Return the [x, y] coordinate for the center point of the cell that contains the specified text.  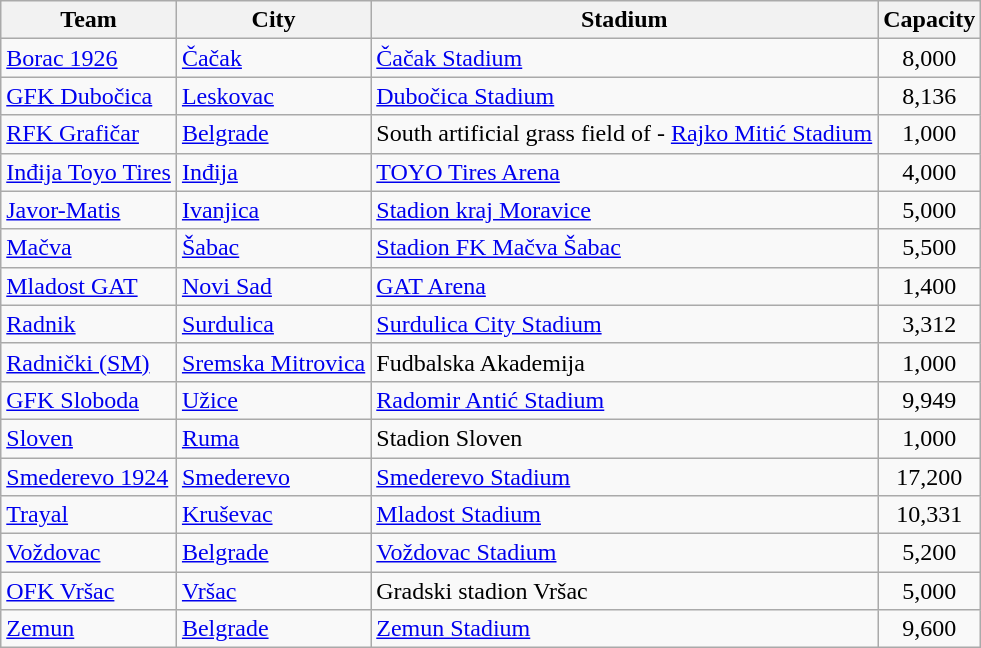
17,200 [930, 477]
Kruševac [273, 515]
Ivanjica [273, 210]
TOYO Tires Arena [624, 172]
Čačak [273, 58]
Vršac [273, 591]
Sremska Mitrovica [273, 362]
Radomir Antić Stadium [624, 400]
Stadion Sloven [624, 438]
Trayal [89, 515]
Stadion FK Mačva Šabac [624, 248]
Leskovac [273, 96]
Voždovac [89, 553]
4,000 [930, 172]
Fudbalska Akademija [624, 362]
Radnički (SM) [89, 362]
Capacity [930, 20]
8,000 [930, 58]
10,331 [930, 515]
Javor-Matis [89, 210]
3,312 [930, 324]
Surdulica [273, 324]
Ruma [273, 438]
Smederevo [273, 477]
Voždovac Stadium [624, 553]
OFK Vršac [89, 591]
Užice [273, 400]
Mladost Stadium [624, 515]
Zemun Stadium [624, 629]
Stadium [624, 20]
Stadion kraj Moravice [624, 210]
Dubočica Stadium [624, 96]
Gradski stadion Vršac [624, 591]
1,400 [930, 286]
Čačak Stadium [624, 58]
Radnik [89, 324]
Sloven [89, 438]
GAT Arena [624, 286]
Surdulica City Stadium [624, 324]
Inđija [273, 172]
9,949 [930, 400]
9,600 [930, 629]
Team [89, 20]
Šabac [273, 248]
City [273, 20]
Mačva [89, 248]
GFK Sloboda [89, 400]
Mladost GAT [89, 286]
8,136 [930, 96]
South artificial grass field of - Rajko Mitić Stadium [624, 134]
Novi Sad [273, 286]
Smederevo 1924 [89, 477]
Smederevo Stadium [624, 477]
Borac 1926 [89, 58]
Inđija Toyo Tires [89, 172]
5,200 [930, 553]
Zemun [89, 629]
RFK Grafičar [89, 134]
GFK Dubočica [89, 96]
5,500 [930, 248]
